Return (x, y) of the center of cell containing provided text 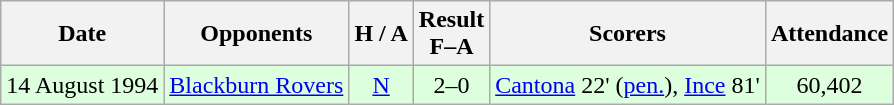
Date (82, 34)
N (381, 85)
Opponents (256, 34)
Scorers (628, 34)
Blackburn Rovers (256, 85)
2–0 (451, 85)
ResultF–A (451, 34)
60,402 (829, 85)
14 August 1994 (82, 85)
H / A (381, 34)
Attendance (829, 34)
Cantona 22' (pen.), Ince 81' (628, 85)
